Extract the (X, Y) coordinate from the center of the cell holding the provided text.  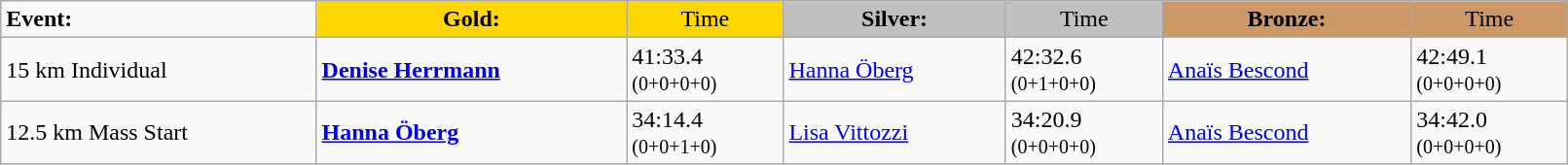
34:42.0(0+0+0+0) (1489, 132)
12.5 km Mass Start (159, 132)
15 km Individual (159, 70)
42:49.1(0+0+0+0) (1489, 70)
Event: (159, 19)
Silver: (894, 19)
Denise Herrmann (471, 70)
Lisa Vittozzi (894, 132)
34:14.4(0+0+1+0) (705, 132)
41:33.4(0+0+0+0) (705, 70)
Gold: (471, 19)
42:32.6(0+1+0+0) (1084, 70)
34:20.9(0+0+0+0) (1084, 132)
Bronze: (1287, 19)
